Scan for the cell matching the given text and deliver its (x, y) coordinate at center. 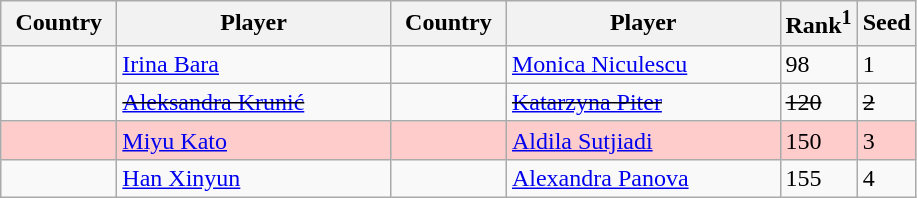
150 (818, 140)
120 (818, 102)
Miyu Kato (254, 140)
3 (886, 140)
98 (818, 64)
Katarzyna Piter (643, 102)
Alexandra Panova (643, 178)
Aleksandra Krunić (254, 102)
155 (818, 178)
Han Xinyun (254, 178)
Aldila Sutjiadi (643, 140)
Monica Niculescu (643, 64)
Irina Bara (254, 64)
4 (886, 178)
Rank1 (818, 24)
Seed (886, 24)
2 (886, 102)
1 (886, 64)
